Scan for the cell matching the given text and deliver its [x, y] coordinate at center. 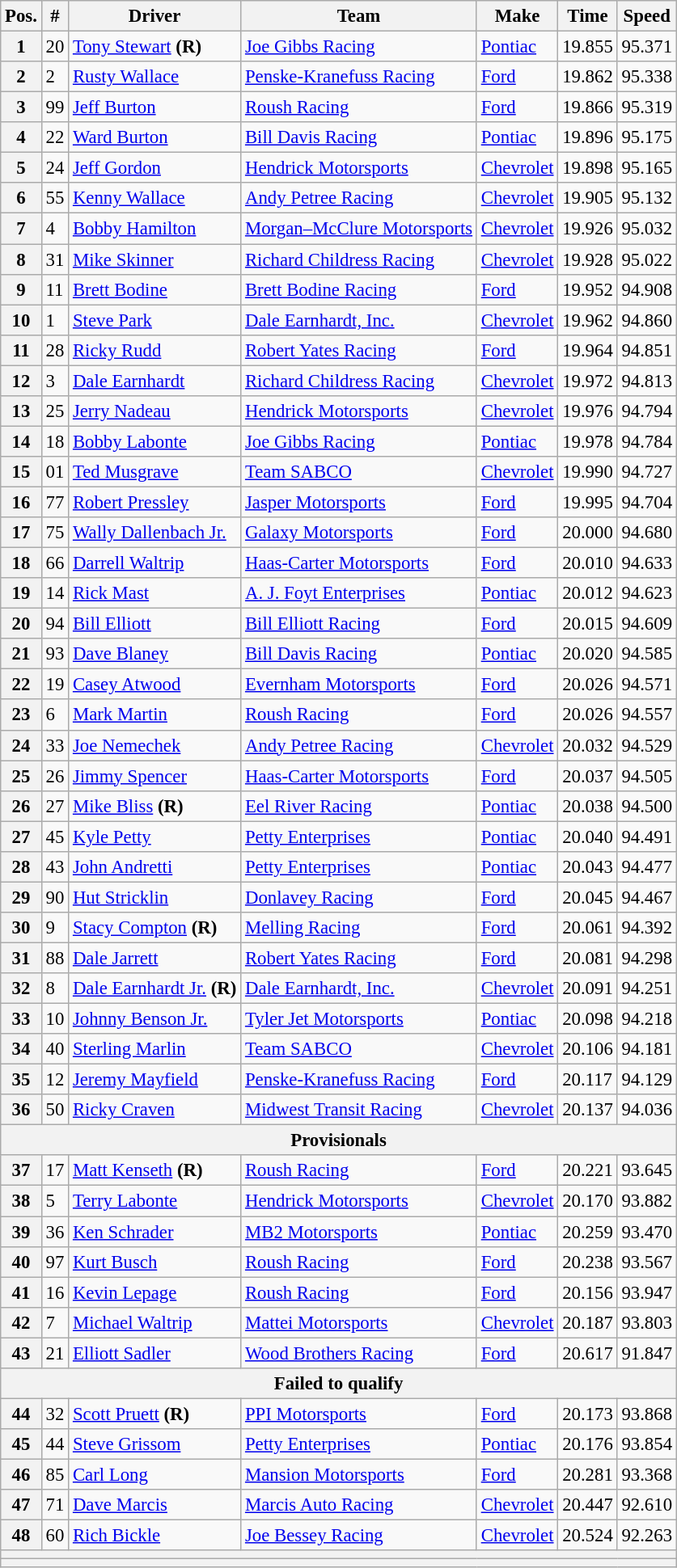
20.010 [587, 563]
Stacy Compton (R) [155, 928]
20.098 [587, 1019]
Steve Park [155, 320]
19.995 [587, 502]
35 [21, 1080]
Morgan–McClure Motorsports [359, 229]
Eel River Racing [359, 806]
93.470 [647, 1232]
20.020 [587, 654]
20.156 [587, 1292]
20.281 [587, 1474]
95.338 [647, 77]
19.855 [587, 47]
Tyler Jet Motorsports [359, 1019]
15 [21, 472]
94.129 [647, 1080]
50 [55, 1110]
Midwest Transit Racing [359, 1110]
20.524 [587, 1536]
Rusty Wallace [155, 77]
20.037 [587, 776]
94 [55, 624]
94.571 [647, 685]
Steve Grissom [155, 1444]
20.173 [587, 1414]
19.962 [587, 320]
94.585 [647, 654]
94.860 [647, 320]
94.500 [647, 806]
55 [55, 198]
20.061 [587, 928]
Ted Musgrave [155, 472]
20.176 [587, 1444]
20.081 [587, 958]
92.263 [647, 1536]
19.976 [587, 411]
95.022 [647, 259]
95.132 [647, 198]
Joe Bessey Racing [359, 1536]
97 [55, 1262]
47 [21, 1505]
Mattei Motorsports [359, 1322]
94.036 [647, 1110]
23 [21, 715]
93 [55, 654]
34 [21, 1049]
Rick Mast [155, 593]
19.896 [587, 137]
93.368 [647, 1474]
93.645 [647, 1171]
Mike Skinner [155, 259]
42 [21, 1322]
Failed to qualify [339, 1384]
75 [55, 533]
Dave Marcis [155, 1505]
Tony Stewart (R) [155, 47]
19.964 [587, 350]
94.505 [647, 776]
94.529 [647, 745]
Sterling Marlin [155, 1049]
Joe Nemechek [155, 745]
94.218 [647, 1019]
Bill Elliott Racing [359, 624]
93.947 [647, 1292]
20.032 [587, 745]
94.704 [647, 502]
Michael Waltrip [155, 1322]
94.298 [647, 958]
Casey Atwood [155, 685]
93.803 [647, 1322]
Wally Dallenbach Jr. [155, 533]
Donlavey Racing [359, 897]
Melling Racing [359, 928]
20.000 [587, 533]
Kyle Petty [155, 837]
Johnny Benson Jr. [155, 1019]
John Andretti [155, 867]
Jeremy Mayfield [155, 1080]
Bobby Labonte [155, 441]
20.238 [587, 1262]
Dale Jarrett [155, 958]
88 [55, 958]
Ward Burton [155, 137]
94.392 [647, 928]
19.972 [587, 381]
20.091 [587, 988]
95.032 [647, 229]
39 [21, 1232]
46 [21, 1474]
Kurt Busch [155, 1262]
Matt Kenseth (R) [155, 1171]
94.633 [647, 563]
20.259 [587, 1232]
19.952 [587, 289]
20.045 [587, 897]
20.117 [587, 1080]
Pos. [21, 16]
95.165 [647, 168]
01 [55, 472]
94.467 [647, 897]
20.187 [587, 1322]
60 [55, 1536]
Jerry Nadeau [155, 411]
19.990 [587, 472]
94.813 [647, 381]
93.868 [647, 1414]
91.847 [647, 1353]
94.491 [647, 837]
Hut Stricklin [155, 897]
94.794 [647, 411]
19.905 [587, 198]
A. J. Foyt Enterprises [359, 593]
Mike Bliss (R) [155, 806]
Elliott Sadler [155, 1353]
Provisionals [339, 1140]
Dave Blaney [155, 654]
95.371 [647, 47]
PPI Motorsports [359, 1414]
Jeff Gordon [155, 168]
Evernham Motorsports [359, 685]
Make [517, 16]
Marcis Auto Racing [359, 1505]
20.038 [587, 806]
Jasper Motorsports [359, 502]
94.908 [647, 289]
19.926 [587, 229]
29 [21, 897]
20.012 [587, 593]
20.137 [587, 1110]
19.862 [587, 77]
20.447 [587, 1505]
85 [55, 1474]
95.319 [647, 107]
Team [359, 16]
Rich Bickle [155, 1536]
Ricky Craven [155, 1110]
Bobby Hamilton [155, 229]
Dale Earnhardt [155, 381]
Robert Pressley [155, 502]
Scott Pruett (R) [155, 1414]
Darrell Waltrip [155, 563]
37 [21, 1171]
Galaxy Motorsports [359, 533]
20.170 [587, 1201]
Kevin Lepage [155, 1292]
Driver [155, 16]
Jimmy Spencer [155, 776]
66 [55, 563]
20.106 [587, 1049]
Speed [647, 16]
93.567 [647, 1262]
20.617 [587, 1353]
MB2 Motorsports [359, 1232]
Ken Schrader [155, 1232]
94.609 [647, 624]
38 [21, 1201]
94.851 [647, 350]
19.928 [587, 259]
Brett Bodine [155, 289]
94.727 [647, 472]
Bill Elliott [155, 624]
94.477 [647, 867]
99 [55, 107]
20.221 [587, 1171]
48 [21, 1536]
# [55, 16]
95.175 [647, 137]
20.043 [587, 867]
93.854 [647, 1444]
90 [55, 897]
77 [55, 502]
94.557 [647, 715]
Dale Earnhardt Jr. (R) [155, 988]
92.610 [647, 1505]
20.040 [587, 837]
13 [21, 411]
Carl Long [155, 1474]
94.623 [647, 593]
30 [21, 928]
Mansion Motorsports [359, 1474]
Mark Martin [155, 715]
Terry Labonte [155, 1201]
94.680 [647, 533]
94.251 [647, 988]
Brett Bodine Racing [359, 289]
Wood Brothers Racing [359, 1353]
19.898 [587, 168]
20.015 [587, 624]
Ricky Rudd [155, 350]
19.866 [587, 107]
71 [55, 1505]
94.784 [647, 441]
93.882 [647, 1201]
Jeff Burton [155, 107]
Kenny Wallace [155, 198]
19.978 [587, 441]
41 [21, 1292]
94.181 [647, 1049]
Time [587, 16]
